Find where the given text appears and provide that cell's center as (x, y) coordinate. 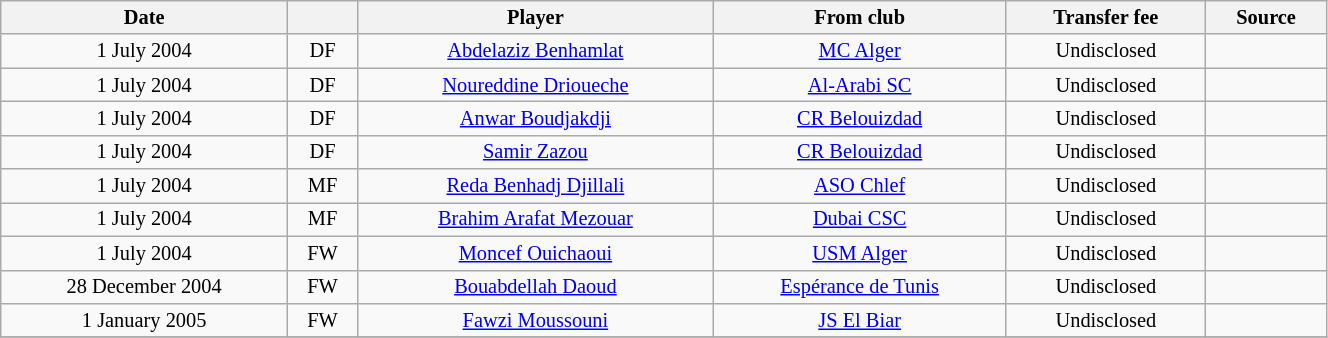
Bouabdellah Daoud (536, 287)
Fawzi Moussouni (536, 320)
Samir Zazou (536, 152)
From club (860, 17)
Dubai CSC (860, 219)
Source (1266, 17)
Espérance de Tunis (860, 287)
Anwar Boudjakdji (536, 118)
Moncef Ouichaoui (536, 253)
Player (536, 17)
Transfer fee (1106, 17)
Noureddine Drioueche (536, 85)
Date (144, 17)
JS El Biar (860, 320)
Abdelaziz Benhamlat (536, 51)
MC Alger (860, 51)
Brahim Arafat Mezouar (536, 219)
28 December 2004 (144, 287)
USM Alger (860, 253)
Reda Benhadj Djillali (536, 186)
ASO Chlef (860, 186)
1 January 2005 (144, 320)
Al-Arabi SC (860, 85)
